Pinpoint the cell where the given text exists, returning its (X, Y) midpoint coordinate. 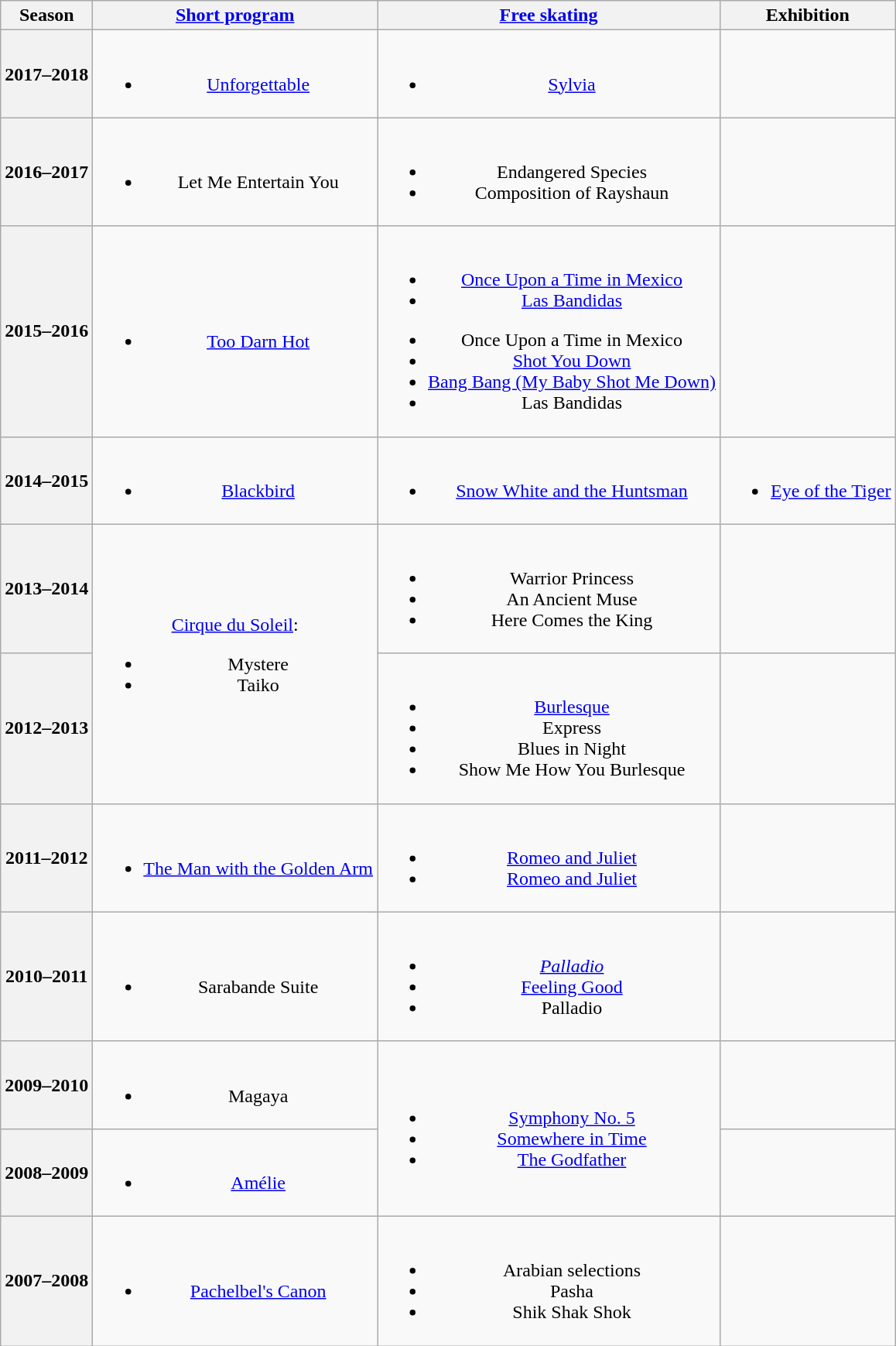
Snow White and the Huntsman (549, 480)
Symphony No. 5 Somewhere in Time The Godfather (549, 1129)
2016–2017 (46, 172)
Exhibition (808, 15)
Eye of the Tiger (808, 480)
2014–2015 (46, 480)
2008–2009 (46, 1172)
Once Upon a Time in Mexico Las Bandidas Once Upon a Time in Mexico Shot You Down Bang Bang (My Baby Shot Me Down) Las Bandidas (549, 331)
Pachelbel's Canon (235, 1280)
Too Darn Hot (235, 331)
Unforgettable (235, 74)
Free skating (549, 15)
Season (46, 15)
Blackbird (235, 480)
2013–2014 (46, 588)
Magaya (235, 1085)
Cirque du Soleil:MystereTaiko (235, 664)
2012–2013 (46, 728)
2009–2010 (46, 1085)
Short program (235, 15)
Warrior Princess An Ancient Muse Here Comes the King (549, 588)
Palladio Feeling GoodPalladio (549, 977)
Sylvia (549, 74)
Arabian selectionsPasha Shik Shak Shok (549, 1280)
Amélie (235, 1172)
2011–2012 (46, 858)
2017–2018 (46, 74)
Let Me Entertain You (235, 172)
Sarabande Suite (235, 977)
2015–2016 (46, 331)
Romeo and Juliet Romeo and Juliet (549, 858)
The Man with the Golden Arm (235, 858)
BurlesqueExpressBlues in Night Show Me How You Burlesque (549, 728)
2010–2011 (46, 977)
2007–2008 (46, 1280)
Endangered Species Composition of Rayshaun (549, 172)
